For the text-containing cell, return its midpoint in [X, Y] coordinate format. 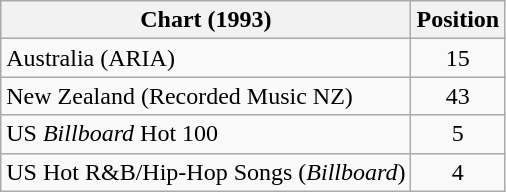
4 [458, 172]
5 [458, 134]
Chart (1993) [206, 20]
Australia (ARIA) [206, 58]
US Billboard Hot 100 [206, 134]
15 [458, 58]
Position [458, 20]
US Hot R&B/Hip-Hop Songs (Billboard) [206, 172]
43 [458, 96]
New Zealand (Recorded Music NZ) [206, 96]
